Return the (X, Y) coordinate for the center point of the cell that contains the specified text.  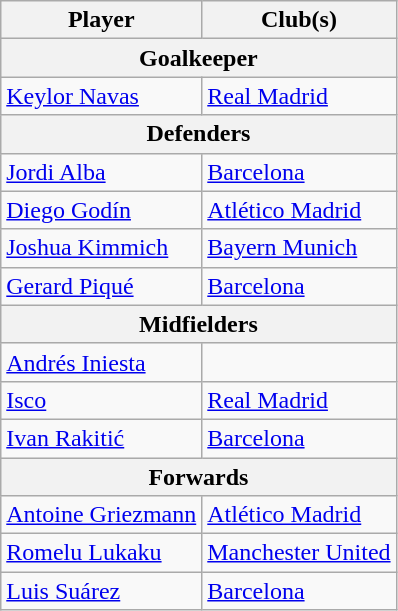
Diego Godín (102, 210)
Forwards (198, 477)
Andrés Iniesta (102, 362)
Luis Suárez (102, 591)
Defenders (198, 134)
Club(s) (299, 20)
Isco (102, 400)
Manchester United (299, 553)
Romelu Lukaku (102, 553)
Jordi Alba (102, 172)
Bayern Munich (299, 248)
Midfielders (198, 324)
Goalkeeper (198, 58)
Ivan Rakitić (102, 438)
Gerard Piqué (102, 286)
Player (102, 20)
Keylor Navas (102, 96)
Joshua Kimmich (102, 248)
Antoine Griezmann (102, 515)
